Scan for the cell matching the given text and deliver its [x, y] coordinate at center. 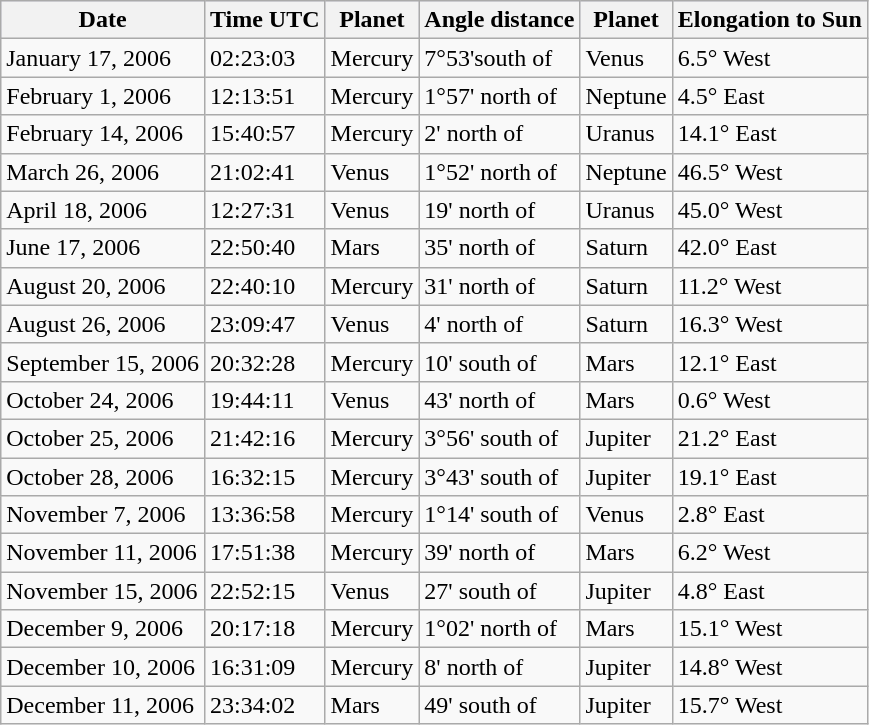
January 17, 2006 [103, 58]
21.2° East [770, 438]
14.8° West [770, 667]
12:27:31 [264, 210]
17:51:38 [264, 553]
Angle distance [500, 20]
16:32:15 [264, 477]
8' north of [500, 667]
20:17:18 [264, 629]
November 7, 2006 [103, 515]
September 15, 2006 [103, 362]
22:52:15 [264, 591]
3°56' south of [500, 438]
March 26, 2006 [103, 172]
16.3° West [770, 324]
19' north of [500, 210]
6.5° West [770, 58]
December 10, 2006 [103, 667]
November 11, 2006 [103, 553]
15.7° West [770, 705]
42.0° East [770, 248]
10' south of [500, 362]
13:36:58 [264, 515]
3°43' south of [500, 477]
11.2° West [770, 286]
November 15, 2006 [103, 591]
4.5° East [770, 96]
14.1° East [770, 134]
Date [103, 20]
22:50:40 [264, 248]
February 14, 2006 [103, 134]
August 26, 2006 [103, 324]
23:09:47 [264, 324]
1°02' north of [500, 629]
43' north of [500, 400]
4' north of [500, 324]
2.8° East [770, 515]
22:40:10 [264, 286]
December 11, 2006 [103, 705]
15.1° West [770, 629]
Time UTC [264, 20]
23:34:02 [264, 705]
35' north of [500, 248]
April 18, 2006 [103, 210]
1°52' north of [500, 172]
46.5° West [770, 172]
6.2° West [770, 553]
0.6° West [770, 400]
19:44:11 [264, 400]
39' north of [500, 553]
Elongation to Sun [770, 20]
4.8° East [770, 591]
31' north of [500, 286]
7°53'south of [500, 58]
12:13:51 [264, 96]
21:42:16 [264, 438]
1°57' north of [500, 96]
27' south of [500, 591]
October 24, 2006 [103, 400]
45.0° West [770, 210]
19.1° East [770, 477]
June 17, 2006 [103, 248]
15:40:57 [264, 134]
February 1, 2006 [103, 96]
December 9, 2006 [103, 629]
21:02:41 [264, 172]
16:31:09 [264, 667]
October 25, 2006 [103, 438]
August 20, 2006 [103, 286]
20:32:28 [264, 362]
49' south of [500, 705]
12.1° East [770, 362]
02:23:03 [264, 58]
2' north of [500, 134]
October 28, 2006 [103, 477]
1°14' south of [500, 515]
